Detect which cell encompasses the target text, then output its (x, y) center coordinate. 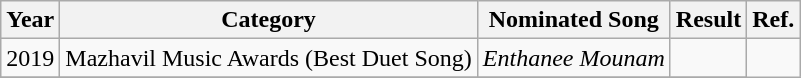
Mazhavil Music Awards (Best Duet Song) (268, 58)
Enthanee Mounam (574, 58)
Result (708, 20)
Ref. (774, 20)
Nominated Song (574, 20)
Category (268, 20)
2019 (30, 58)
Year (30, 20)
